Pinpoint the cell where the given text exists, returning its [X, Y] midpoint coordinate. 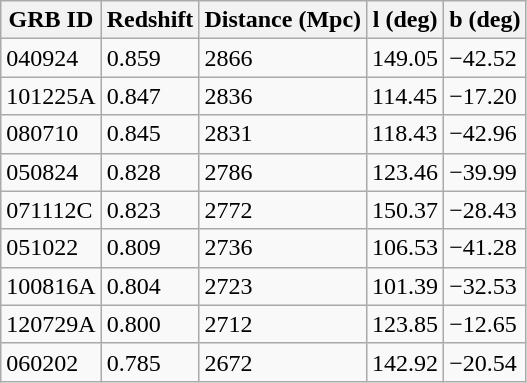
051022 [51, 248]
2866 [283, 58]
−20.54 [485, 362]
2836 [283, 96]
0.859 [150, 58]
−39.99 [485, 172]
080710 [51, 134]
150.37 [406, 210]
114.45 [406, 96]
101225A [51, 96]
0.823 [150, 210]
b (deg) [485, 20]
2723 [283, 286]
060202 [51, 362]
040924 [51, 58]
Redshift [150, 20]
0.847 [150, 96]
0.804 [150, 286]
−17.20 [485, 96]
−12.65 [485, 324]
123.85 [406, 324]
149.05 [406, 58]
2672 [283, 362]
118.43 [406, 134]
120729A [51, 324]
100816A [51, 286]
101.39 [406, 286]
GRB ID [51, 20]
−41.28 [485, 248]
−28.43 [485, 210]
0.809 [150, 248]
2736 [283, 248]
123.46 [406, 172]
2786 [283, 172]
2772 [283, 210]
−42.52 [485, 58]
−32.53 [485, 286]
Distance (Mpc) [283, 20]
0.828 [150, 172]
0.845 [150, 134]
0.785 [150, 362]
−42.96 [485, 134]
142.92 [406, 362]
050824 [51, 172]
l (deg) [406, 20]
2831 [283, 134]
071112C [51, 210]
2712 [283, 324]
0.800 [150, 324]
106.53 [406, 248]
